Detect which cell encompasses the target text, then output its (X, Y) center coordinate. 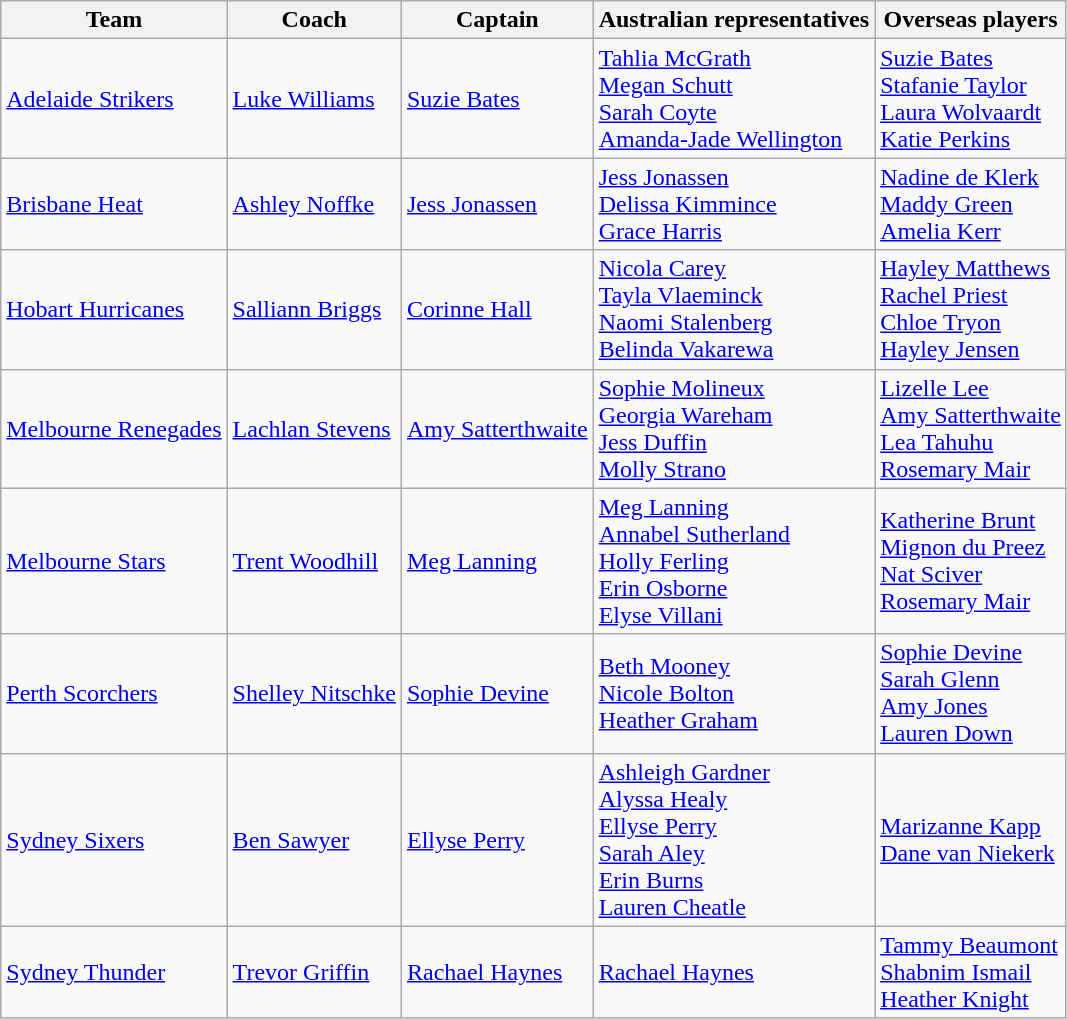
Corinne Hall (497, 310)
Sophie Devine Sarah Glenn Amy Jones Lauren Down (971, 694)
Marizanne Kapp Dane van Niekerk (971, 840)
Melbourne Stars (114, 561)
Melbourne Renegades (114, 428)
Trent Woodhill (314, 561)
Sophie MolineuxGeorgia WarehamJess DuffinMolly Strano (734, 428)
Suzie Bates Stafanie Taylor Laura Wolvaardt Katie Perkins (971, 98)
Adelaide Strikers (114, 98)
Team (114, 20)
Brisbane Heat (114, 204)
Hobart Hurricanes (114, 310)
Captain (497, 20)
Jess JonassenDelissa KimminceGrace Harris (734, 204)
Sophie Devine (497, 694)
Sydney Thunder (114, 972)
Ashley Noffke (314, 204)
Katherine Brunt Mignon du Preez Nat Sciver Rosemary Mair (971, 561)
Beth MooneyNicole BoltonHeather Graham (734, 694)
Tahlia McGrathMegan SchuttSarah CoyteAmanda-Jade Wellington (734, 98)
Hayley Matthews Rachel Priest Chloe Tryon Hayley Jensen (971, 310)
Jess Jonassen (497, 204)
Suzie Bates (497, 98)
Trevor Griffin (314, 972)
Ashleigh GardnerAlyssa HealyEllyse PerrySarah AleyErin BurnsLauren Cheatle (734, 840)
Coach (314, 20)
Australian representatives (734, 20)
Ben Sawyer (314, 840)
Overseas players (971, 20)
Tammy Beaumont Shabnim Ismail Heather Knight (971, 972)
Amy Satterthwaite (497, 428)
Lachlan Stevens (314, 428)
Shelley Nitschke (314, 694)
Nadine de Klerk Maddy Green Amelia Kerr (971, 204)
Luke Williams (314, 98)
Ellyse Perry (497, 840)
Perth Scorchers (114, 694)
Lizelle Lee Amy Satterthwaite Lea Tahuhu Rosemary Mair (971, 428)
Meg LanningAnnabel SutherlandHolly FerlingErin OsborneElyse Villani (734, 561)
Nicola CareyTayla VlaeminckNaomi StalenbergBelinda Vakarewa (734, 310)
Sydney Sixers (114, 840)
Meg Lanning (497, 561)
Salliann Briggs (314, 310)
